Provide the (X, Y) coordinate of the cell's center where the given text is located.  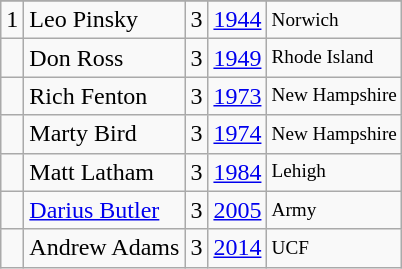
1984 (238, 172)
1949 (238, 58)
1974 (238, 134)
1 (12, 20)
Marty Bird (104, 134)
Rhode Island (334, 58)
UCF (334, 248)
Lehigh (334, 172)
Don Ross (104, 58)
Army (334, 210)
Darius Butler (104, 210)
Leo Pinsky (104, 20)
Andrew Adams (104, 248)
1944 (238, 20)
Norwich (334, 20)
Rich Fenton (104, 96)
1973 (238, 96)
Matt Latham (104, 172)
2005 (238, 210)
2014 (238, 248)
